Find where the given text appears and provide that cell's center as [X, Y] coordinate. 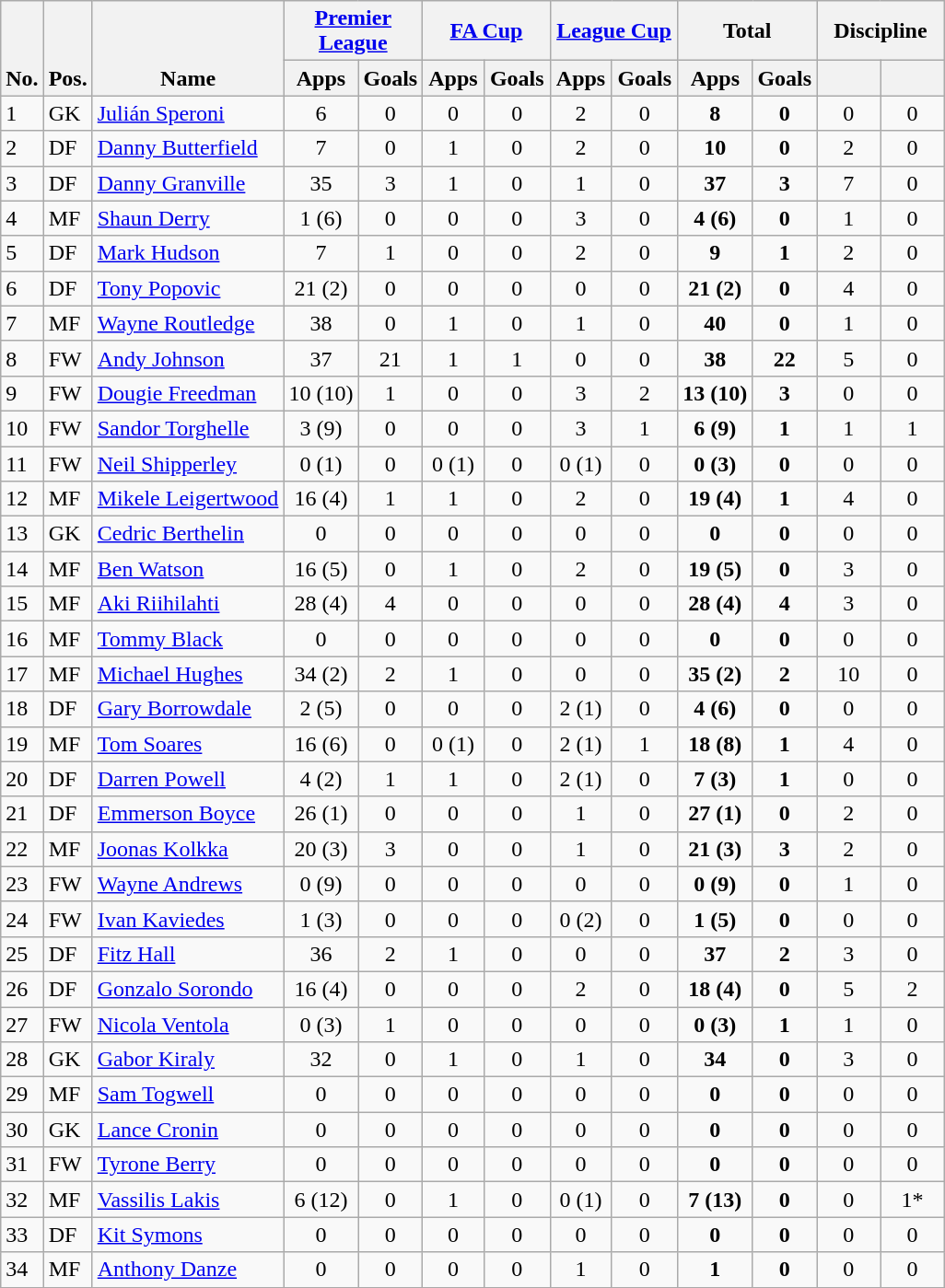
13 [22, 534]
10 (10) [321, 393]
Julián Speroni [188, 113]
Mikele Leigertwood [188, 499]
4 (2) [321, 779]
Tyrone Berry [188, 1165]
Dougie Freedman [188, 393]
Gonzalo Sorondo [188, 989]
Shaun Derry [188, 218]
18 [22, 709]
11 [22, 463]
14 [22, 569]
Ben Watson [188, 569]
Vassilis Lakis [188, 1200]
Nicola Ventola [188, 1025]
FA Cup [486, 31]
27 [22, 1025]
1* [912, 1200]
7 (13) [715, 1200]
Name [188, 48]
35 [321, 183]
28 [22, 1060]
Danny Granville [188, 183]
Wayne Andrews [188, 884]
30 [22, 1130]
Ivan Kaviedes [188, 919]
33 [22, 1235]
Lance Cronin [188, 1130]
19 [22, 744]
Fitz Hall [188, 954]
Wayne Routledge [188, 323]
31 [22, 1165]
40 [715, 323]
6 (12) [321, 1200]
Joonas Kolkka [188, 849]
3 (9) [321, 428]
29 [22, 1095]
Anthony Danze [188, 1270]
Cedric Berthelin [188, 534]
Pos. [68, 48]
Gabor Kiraly [188, 1060]
Total [748, 31]
Mark Hudson [188, 253]
12 [22, 499]
35 (2) [715, 674]
No. [22, 48]
13 (10) [715, 393]
19 (5) [715, 569]
16 (5) [321, 569]
6 (9) [715, 428]
23 [22, 884]
Kit Symons [188, 1235]
7 (3) [715, 779]
Tom Soares [188, 744]
20 [22, 779]
Sandor Torghelle [188, 428]
16 [22, 639]
Michael Hughes [188, 674]
17 [22, 674]
Emmerson Boyce [188, 814]
24 [22, 919]
21 (3) [715, 849]
26 (1) [321, 814]
19 (4) [715, 499]
20 (3) [321, 849]
15 [22, 604]
Discipline [881, 31]
26 [22, 989]
18 (4) [715, 989]
Tony Popovic [188, 288]
1 (3) [321, 919]
27 (1) [715, 814]
Darren Powell [188, 779]
Sam Togwell [188, 1095]
2 (5) [321, 709]
Aki Riihilahti [188, 604]
1 (6) [321, 218]
Premier League [354, 31]
Andy Johnson [188, 358]
Neil Shipperley [188, 463]
0 (2) [580, 919]
Gary Borrowdale [188, 709]
18 (8) [715, 744]
1 (5) [715, 919]
Danny Butterfield [188, 148]
34 (2) [321, 674]
25 [22, 954]
16 (6) [321, 744]
League Cup [613, 31]
36 [321, 954]
Tommy Black [188, 639]
